Return (x, y) of the center of cell containing provided text 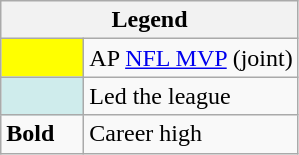
Bold (42, 134)
Career high (191, 134)
Legend (150, 20)
AP NFL MVP (joint) (191, 58)
Led the league (191, 96)
